Detect which cell encompasses the target text, then output its [X, Y] center coordinate. 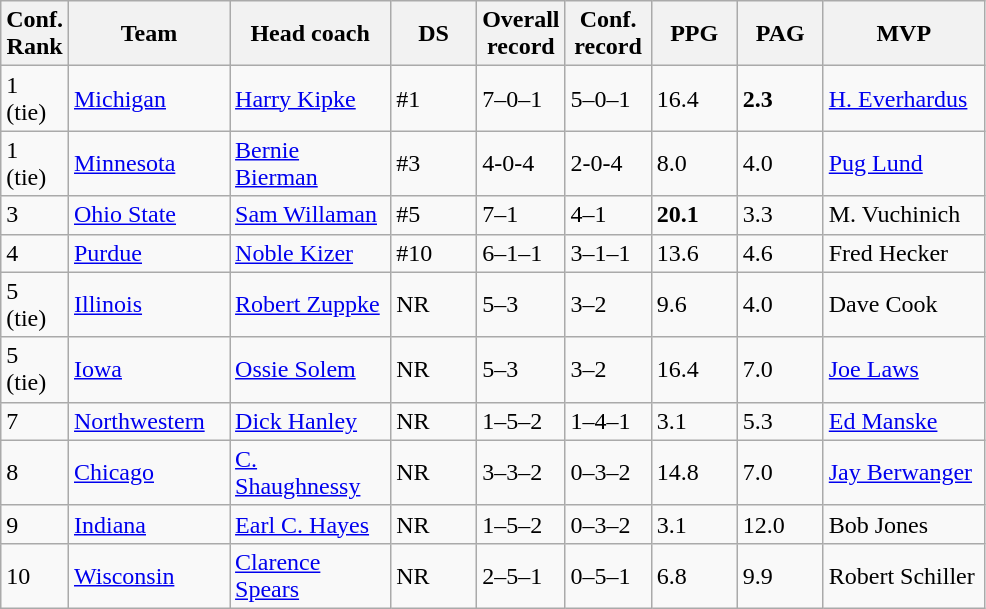
Fred Hecker [904, 253]
Minnesota [148, 164]
1–4–1 [608, 421]
10 [35, 576]
Robert Schiller [904, 576]
Chicago [148, 472]
Harry Kipke [310, 98]
3–3–2 [521, 472]
Bernie Bierman [310, 164]
5–0–1 [608, 98]
6.8 [694, 576]
9 [35, 524]
0–5–1 [608, 576]
Noble Kizer [310, 253]
Dick Hanley [310, 421]
Ossie Solem [310, 370]
Conf. Rank [35, 34]
Michigan [148, 98]
MVP [904, 34]
2-0-4 [608, 164]
#5 [434, 215]
2.3 [780, 98]
14.8 [694, 472]
4.6 [780, 253]
7–1 [521, 215]
Illinois [148, 304]
Earl C. Hayes [310, 524]
Head coach [310, 34]
M. Vuchinich [904, 215]
Robert Zuppke [310, 304]
12.0 [780, 524]
H. Everhardus [904, 98]
Purdue [148, 253]
Pug Lund [904, 164]
Ed Manske [904, 421]
2–5–1 [521, 576]
Wisconsin [148, 576]
Ohio State [148, 215]
C. Shaughnessy [310, 472]
PAG [780, 34]
Clarence Spears [310, 576]
Iowa [148, 370]
Team [148, 34]
3 [35, 215]
3–1–1 [608, 253]
DS [434, 34]
Bob Jones [904, 524]
Indiana [148, 524]
7–0–1 [521, 98]
PPG [694, 34]
4–1 [608, 215]
7 [35, 421]
#10 [434, 253]
#1 [434, 98]
3.3 [780, 215]
Overall record [521, 34]
13.6 [694, 253]
9.9 [780, 576]
Northwestern [148, 421]
8.0 [694, 164]
4 [35, 253]
Conf. record [608, 34]
#3 [434, 164]
6–1–1 [521, 253]
20.1 [694, 215]
Sam Willaman [310, 215]
Dave Cook [904, 304]
Joe Laws [904, 370]
8 [35, 472]
5.3 [780, 421]
Jay Berwanger [904, 472]
4-0-4 [521, 164]
9.6 [694, 304]
